Provide the (X, Y) coordinate of the cell's center where the given text is located.  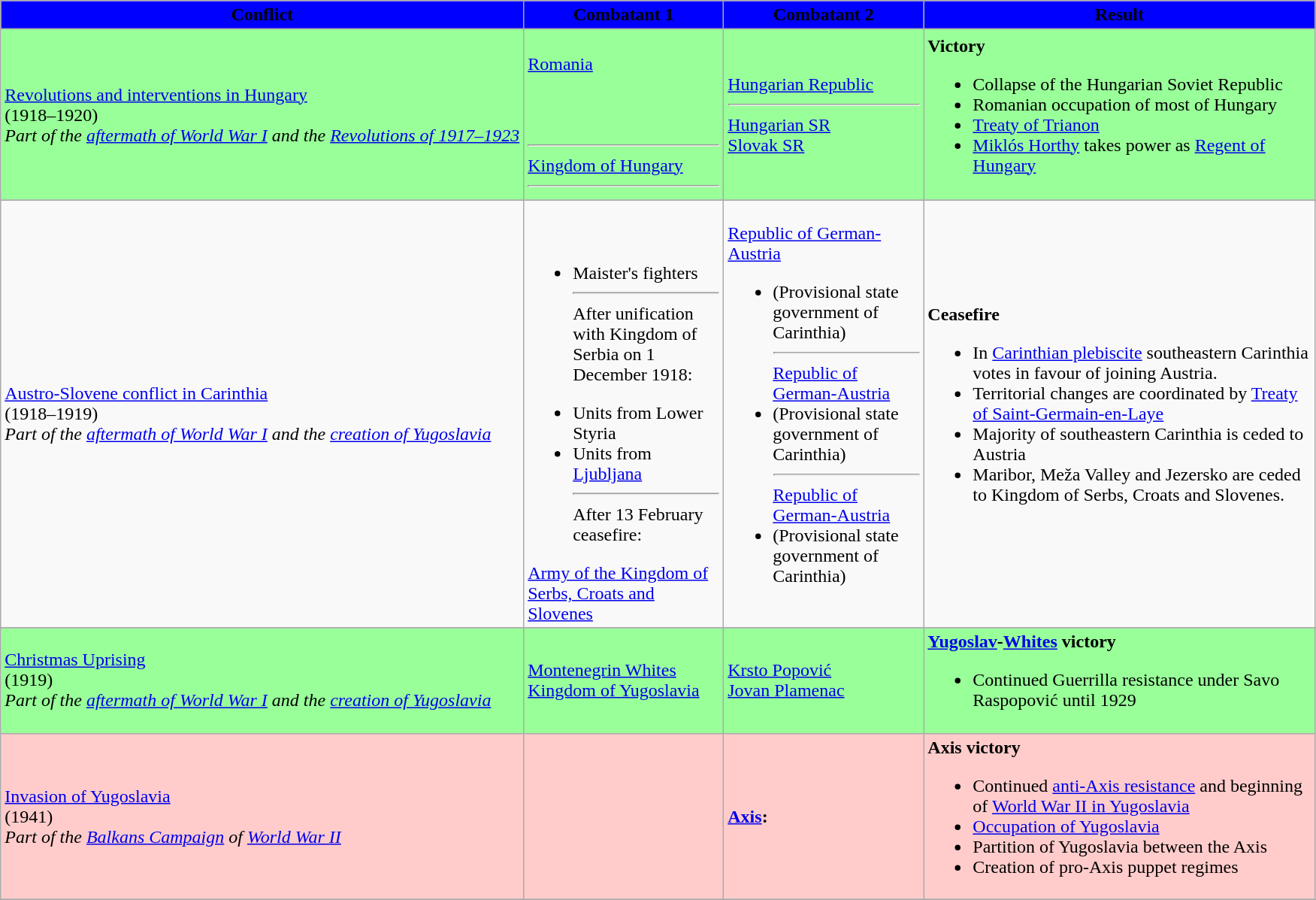
Krsto Popović Jovan Plamenac (824, 680)
Conflict (262, 15)
Result (1120, 15)
VictoryCollapse of the Hungarian Soviet RepublicRomanian occupation of most of HungaryTreaty of TrianonMiklós Horthy takes power as Regent of Hungary (1120, 114)
Yugoslav-Whites victoryContinued Guerrilla resistance under Savo Raspopović until 1929 (1120, 680)
Romania Kingdom of Hungary (624, 114)
Christmas Uprising(1919)Part of the aftermath of World War I and the creation of Yugoslavia (262, 680)
Axis: (824, 817)
Montenegrin Whites Kingdom of Yugoslavia (624, 680)
Revolutions and interventions in Hungary(1918–1920)Part of the aftermath of World War I and the Revolutions of 1917–1923 (262, 114)
Hungarian Republic Hungarian SR Slovak SR (824, 114)
Austro-Slovene conflict in Carinthia(1918–1919)Part of the aftermath of World War I and the creation of Yugoslavia (262, 414)
Combatant 2 (824, 15)
Combatant 1 (624, 15)
Invasion of Yugoslavia(1941)Part of the Balkans Campaign of World War II (262, 817)
